Pinpoint the cell where the given text exists, returning its (X, Y) midpoint coordinate. 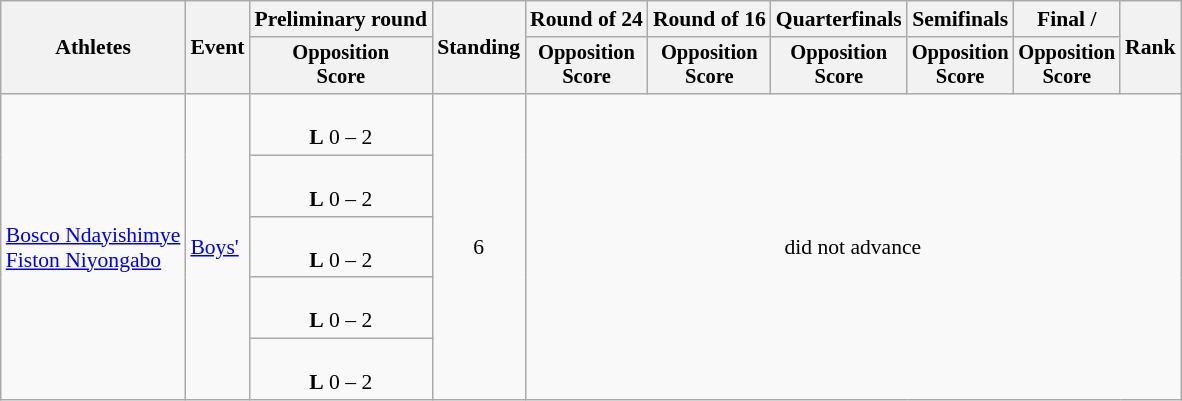
Preliminary round (340, 19)
Boys' (217, 247)
Semifinals (960, 19)
Rank (1150, 48)
Standing (478, 48)
did not advance (853, 247)
Athletes (94, 48)
Bosco NdayishimyeFiston Niyongabo (94, 247)
Final / (1066, 19)
Quarterfinals (839, 19)
Round of 16 (710, 19)
Event (217, 48)
6 (478, 247)
Round of 24 (586, 19)
